Find where the given text appears and provide that cell's center as [X, Y] coordinate. 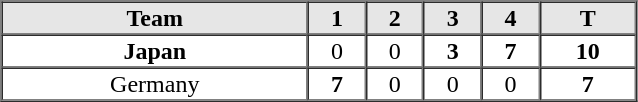
Japan [155, 50]
2 [395, 18]
Germany [155, 84]
10 [588, 50]
1 [337, 18]
4 [511, 18]
T [588, 18]
Team [155, 18]
